From the cell containing the given text, extract its center point as (x, y) coordinate. 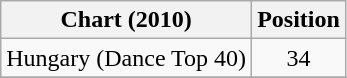
Hungary (Dance Top 40) (126, 58)
34 (299, 58)
Chart (2010) (126, 20)
Position (299, 20)
